For the text-containing cell, return its midpoint in [x, y] coordinate format. 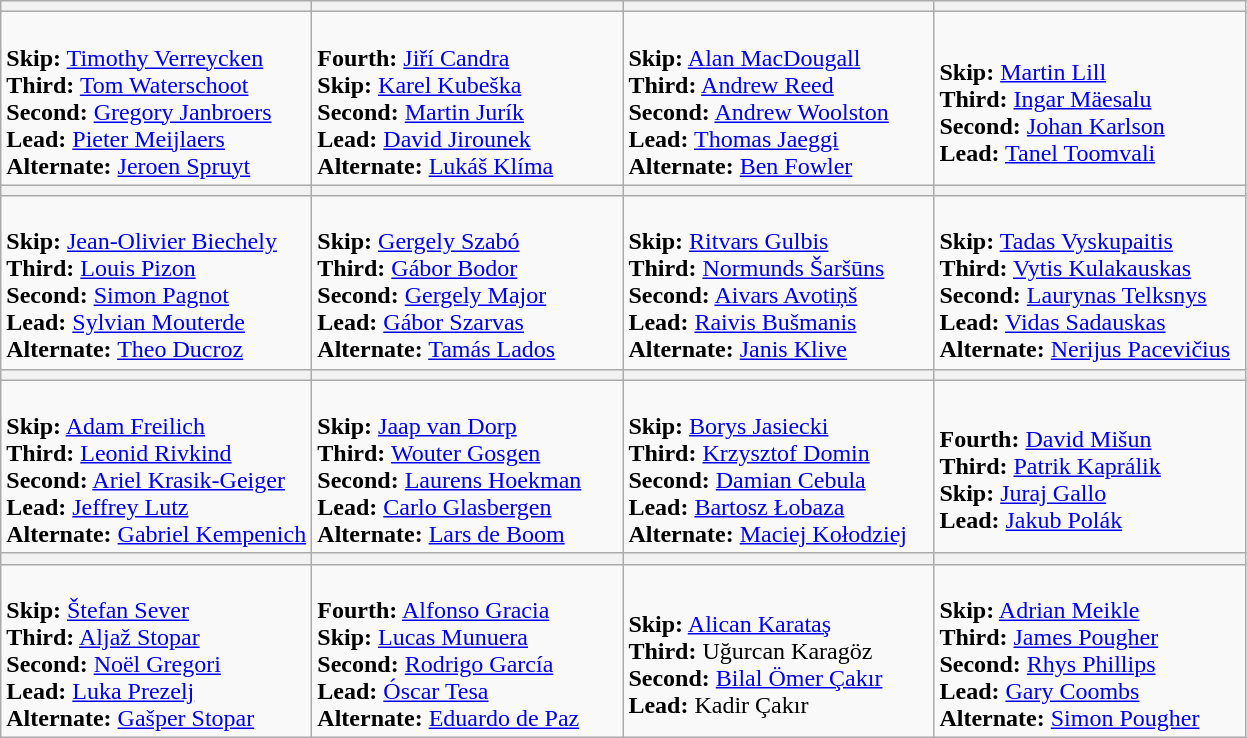
Skip: Timothy Verreycken Third: Tom Waterschoot Second: Gregory Janbroers Lead: Pieter Meijlaers Alternate: Jeroen Spruyt [156, 98]
Skip: Gergely Szabó Third: Gábor Bodor Second: Gergely Major Lead: Gábor Szarvas Alternate: Tamás Lados [468, 282]
Skip: Jean-Olivier Biechely Third: Louis Pizon Second: Simon Pagnot Lead: Sylvian Mouterde Alternate: Theo Ducroz [156, 282]
Fourth: Alfonso Gracia Skip: Lucas Munuera Second: Rodrigo García Lead: Óscar Tesa Alternate: Eduardo de Paz [468, 650]
Skip: Tadas Vyskupaitis Third: Vytis Kulakauskas Second: Laurynas Telksnys Lead: Vidas Sadauskas Alternate: Nerijus Pacevičius [1090, 282]
Skip: Štefan Sever Third: Aljaž Stopar Second: Noël Gregori Lead: Luka Prezelj Alternate: Gašper Stopar [156, 650]
Skip: Martin Lill Third: Ingar Mäesalu Second: Johan Karlson Lead: Tanel Toomvali [1090, 98]
Skip: Alican Karataş Third: Uğurcan Karagöz Second: Bilal Ömer Çakır Lead: Kadir Çakır [778, 650]
Skip: Adam Freilich Third: Leonid Rivkind Second: Ariel Krasik-Geiger Lead: Jeffrey Lutz Alternate: Gabriel Kempenich [156, 466]
Skip: Borys Jasiecki Third: Krzysztof Domin Second: Damian Cebula Lead: Bartosz Łobaza Alternate: Maciej Kołodziej [778, 466]
Skip: Adrian Meikle Third: James Pougher Second: Rhys Phillips Lead: Gary Coombs Alternate: Simon Pougher [1090, 650]
Skip: Ritvars Gulbis Third: Normunds Šaršūns Second: Aivars Avotiņš Lead: Raivis Bušmanis Alternate: Janis Klive [778, 282]
Skip: Jaap van Dorp Third: Wouter Gosgen Second: Laurens Hoekman Lead: Carlo Glasbergen Alternate: Lars de Boom [468, 466]
Fourth: David Mišun Third: Patrik Kaprálik Skip: Juraj Gallo Lead: Jakub Polák [1090, 466]
Skip: Alan MacDougall Third: Andrew Reed Second: Andrew Woolston Lead: Thomas Jaeggi Alternate: Ben Fowler [778, 98]
Fourth: Jiří Candra Skip: Karel Kubeška Second: Martin Jurík Lead: David Jirounek Alternate: Lukáš Klíma [468, 98]
